Detect which cell encompasses the target text, then output its (x, y) center coordinate. 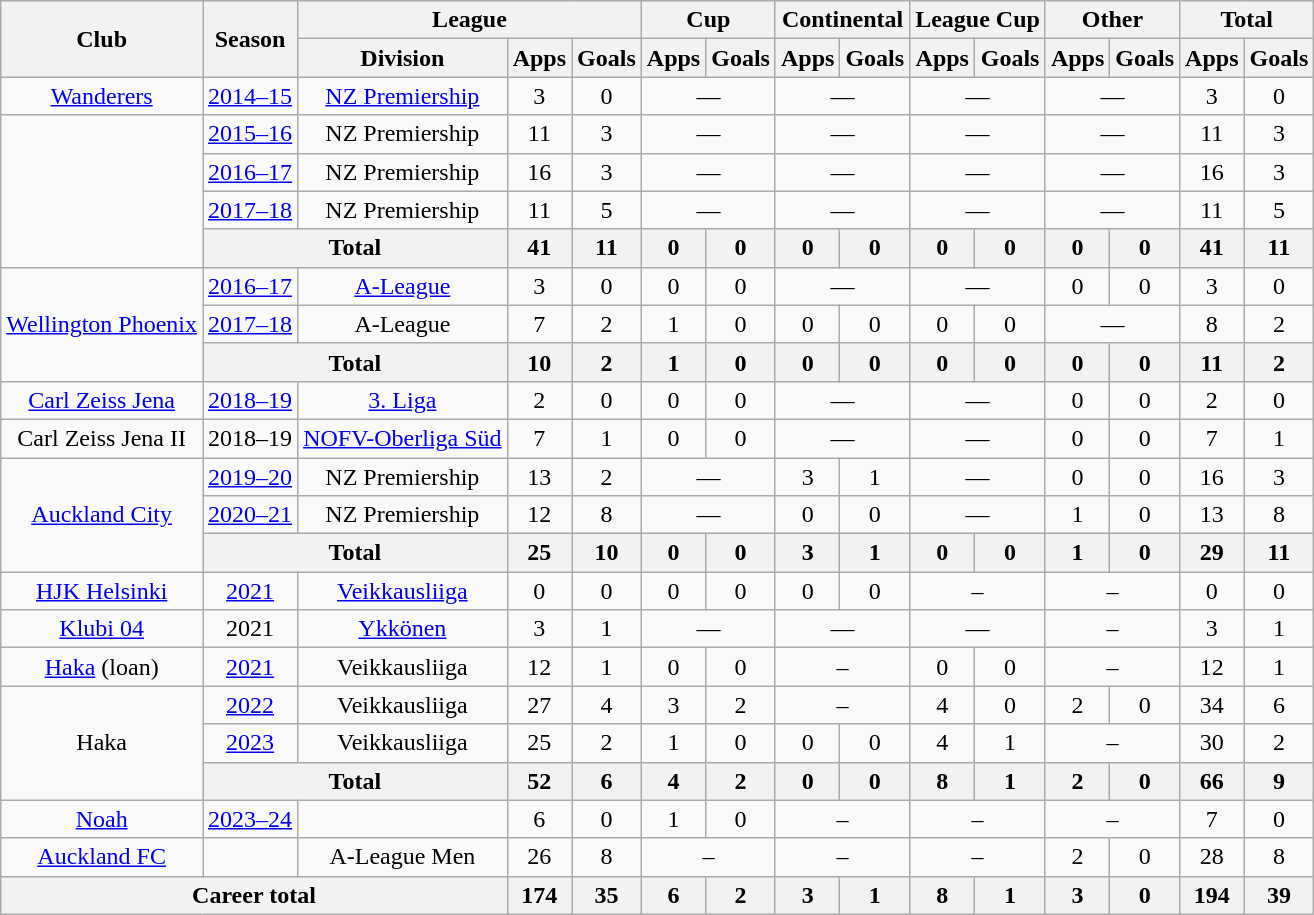
Club (102, 39)
66 (1212, 781)
Haka (102, 743)
29 (1212, 553)
Auckland FC (102, 857)
Cup (708, 20)
Carl Zeiss Jena II (102, 438)
194 (1212, 895)
Klubi 04 (102, 629)
2022 (250, 705)
2020–21 (250, 515)
A-League Men (403, 857)
2023–24 (250, 819)
Career total (254, 895)
Wanderers (102, 96)
League (470, 20)
2015–16 (250, 134)
174 (539, 895)
Division (403, 58)
Auckland City (102, 515)
30 (1212, 743)
League Cup (978, 20)
26 (539, 857)
39 (1279, 895)
Wellington Phoenix (102, 324)
Ykkönen (403, 629)
HJK Helsinki (102, 591)
Noah (102, 819)
Season (250, 39)
Haka (loan) (102, 667)
NOFV-Oberliga Süd (403, 438)
28 (1212, 857)
34 (1212, 705)
52 (539, 781)
27 (539, 705)
9 (1279, 781)
Continental (842, 20)
2023 (250, 743)
2019–20 (250, 477)
Carl Zeiss Jena (102, 400)
3. Liga (403, 400)
2014–15 (250, 96)
35 (607, 895)
Other (1112, 20)
